Identify which cell holds the provided text, then report its [x, y] central coordinate. 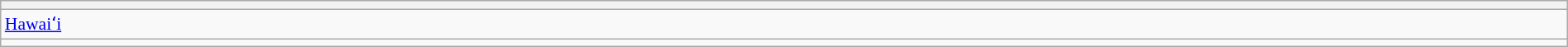
Hawaiʻi [784, 24]
